Return the (x, y) coordinate for the center point of the cell that contains the specified text.  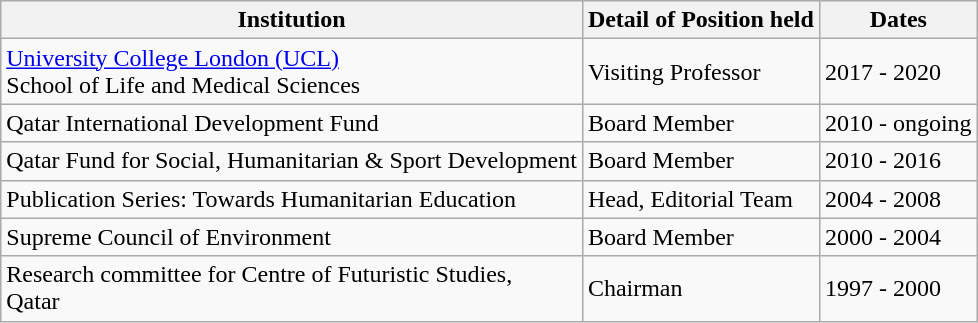
2000 - 2004 (898, 237)
2004 - 2008 (898, 199)
Dates (898, 20)
Research committee for Centre of Futuristic Studies,Qatar (292, 288)
Visiting Professor (700, 72)
Head, Editorial Team (700, 199)
Publication Series: Towards Humanitarian Education (292, 199)
Institution (292, 20)
University College London (UCL)School of Life and Medical Sciences (292, 72)
1997 - 2000 (898, 288)
Supreme Council of Environment (292, 237)
Detail of Position held (700, 20)
2010 - 2016 (898, 161)
Qatar International Development Fund (292, 123)
2017 - 2020 (898, 72)
2010 - ongoing (898, 123)
Qatar Fund for Social, Humanitarian & Sport Development (292, 161)
Chairman (700, 288)
